From the cell containing the given text, extract its center point as [X, Y] coordinate. 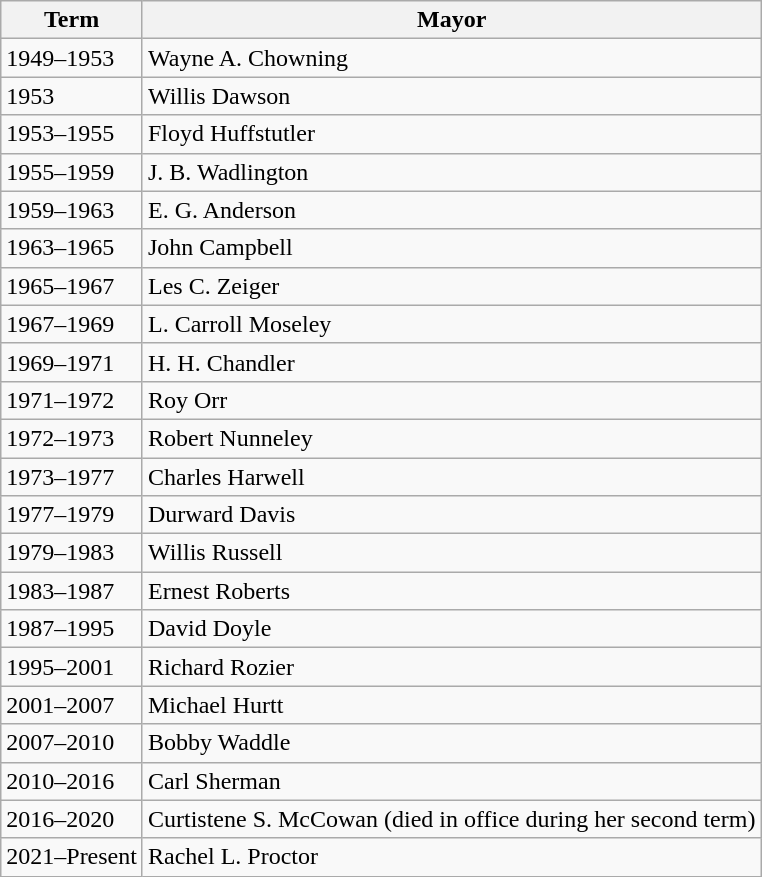
1972–1973 [72, 438]
E. G. Anderson [451, 210]
1977–1979 [72, 515]
David Doyle [451, 629]
Michael Hurtt [451, 705]
Les C. Zeiger [451, 286]
1969–1971 [72, 362]
Ernest Roberts [451, 591]
Carl Sherman [451, 781]
Bobby Waddle [451, 743]
1971–1972 [72, 400]
Durward Davis [451, 515]
Willis Russell [451, 553]
H. H. Chandler [451, 362]
Term [72, 20]
1965–1967 [72, 286]
1995–2001 [72, 667]
2010–2016 [72, 781]
1949–1953 [72, 58]
John Campbell [451, 248]
1955–1959 [72, 172]
1967–1969 [72, 324]
1959–1963 [72, 210]
1963–1965 [72, 248]
1983–1987 [72, 591]
1953 [72, 96]
J. B. Wadlington [451, 172]
L. Carroll Moseley [451, 324]
Rachel L. Proctor [451, 857]
2016–2020 [72, 819]
2001–2007 [72, 705]
Richard Rozier [451, 667]
Curtistene S. McCowan (died in office during her second term) [451, 819]
Floyd Huffstutler [451, 134]
Robert Nunneley [451, 438]
Charles Harwell [451, 477]
2021–Present [72, 857]
1979–1983 [72, 553]
1953–1955 [72, 134]
Mayor [451, 20]
2007–2010 [72, 743]
Wayne A. Chowning [451, 58]
Roy Orr [451, 400]
Willis Dawson [451, 96]
1987–1995 [72, 629]
1973–1977 [72, 477]
